For the text-containing cell, return its midpoint in (x, y) coordinate format. 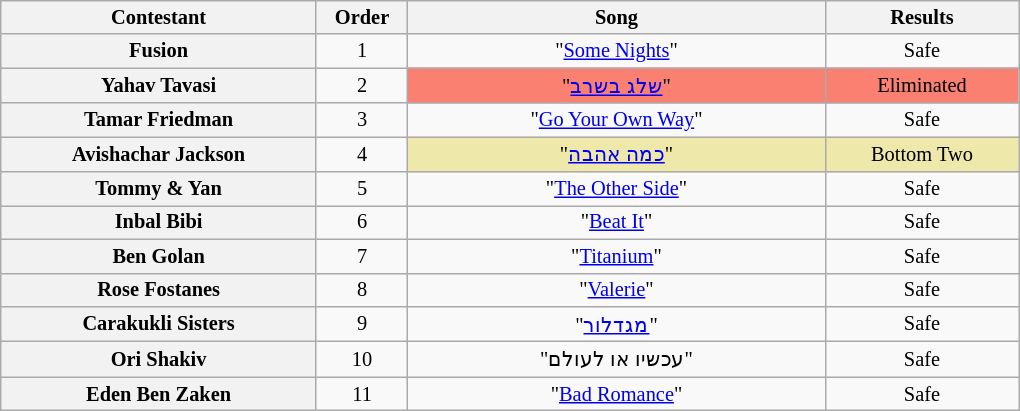
Results (922, 17)
"כמה אהבה" (617, 154)
5 (362, 189)
Contestant (159, 17)
"Go Your Own Way" (617, 120)
Avishachar Jackson (159, 154)
Order (362, 17)
"Beat It" (617, 222)
Rose Fostanes (159, 290)
Song (617, 17)
11 (362, 394)
Eden Ben Zaken (159, 394)
"Valerie" (617, 290)
Inbal Bibi (159, 222)
8 (362, 290)
7 (362, 256)
3 (362, 120)
6 (362, 222)
"The Other Side" (617, 189)
Tommy & Yan (159, 189)
Fusion (159, 51)
Carakukli Sisters (159, 324)
"Titanium" (617, 256)
Bottom Two (922, 154)
"Bad Romance" (617, 394)
Ori Shakiv (159, 358)
9 (362, 324)
4 (362, 154)
10 (362, 358)
Eliminated (922, 86)
Yahav Tavasi (159, 86)
"שלג בשרב" (617, 86)
2 (362, 86)
Ben Golan (159, 256)
"עכשיו או לעולם" (617, 358)
Tamar Friedman (159, 120)
"Some Nights" (617, 51)
"מגדלור" (617, 324)
1 (362, 51)
